From the cell containing the given text, extract its center point as [x, y] coordinate. 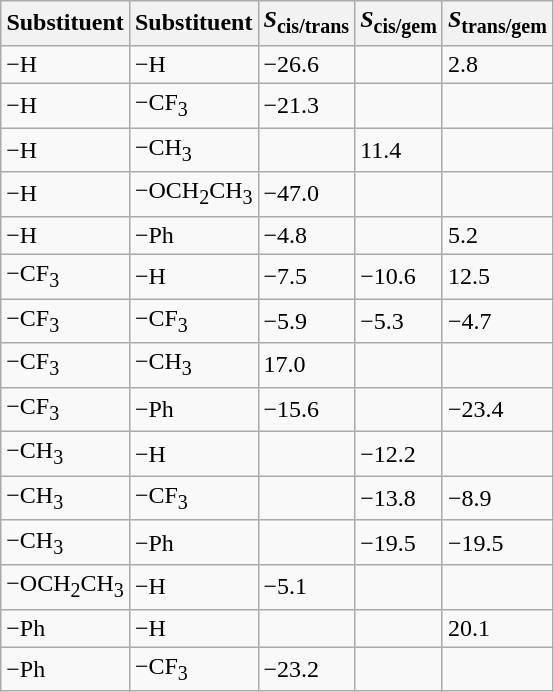
−5.9 [306, 321]
2.8 [497, 64]
−12.2 [399, 454]
−15.6 [306, 409]
Scis/trans [306, 23]
5.2 [497, 235]
−26.6 [306, 64]
−7.5 [306, 276]
20.1 [497, 628]
−10.6 [399, 276]
Scis/gem [399, 23]
−4.8 [306, 235]
−47.0 [306, 194]
12.5 [497, 276]
−5.1 [306, 587]
−21.3 [306, 105]
−5.3 [399, 321]
−8.9 [497, 498]
−13.8 [399, 498]
−4.7 [497, 321]
17.0 [306, 365]
11.4 [399, 150]
−23.4 [497, 409]
−23.2 [306, 669]
Strans/gem [497, 23]
